Return (x, y) of the center of cell containing provided text 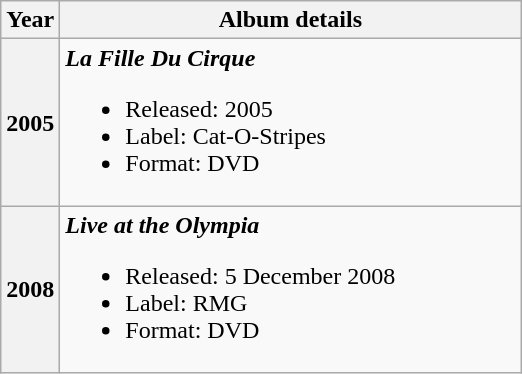
La Fille Du CirqueReleased: 2005Label: Cat-O-StripesFormat: DVD (290, 122)
Album details (290, 20)
Year (30, 20)
2008 (30, 290)
2005 (30, 122)
Live at the OlympiaReleased: 5 December 2008Label: RMGFormat: DVD (290, 290)
